Return (X, Y) of the center of cell containing provided text 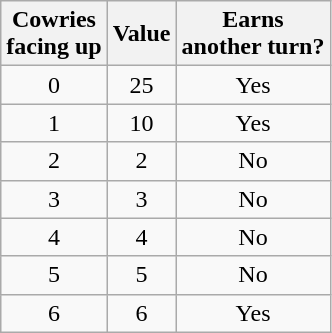
1 (54, 123)
10 (142, 123)
Cowries facing up (54, 34)
0 (54, 85)
Earns another turn? (253, 34)
25 (142, 85)
Value (142, 34)
